From the cell containing the given text, extract its center point as [x, y] coordinate. 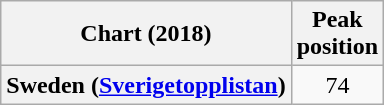
74 [337, 85]
Sweden (Sverigetopplistan) [146, 85]
Chart (2018) [146, 34]
Peakposition [337, 34]
